Capture the cell that displays the provided text and extract its [x, y] central coordinate. 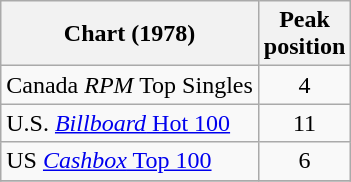
11 [304, 123]
Peakposition [304, 34]
US Cashbox Top 100 [130, 161]
Chart (1978) [130, 34]
Canada RPM Top Singles [130, 85]
U.S. Billboard Hot 100 [130, 123]
4 [304, 85]
6 [304, 161]
